For the text-containing cell, return its midpoint in [x, y] coordinate format. 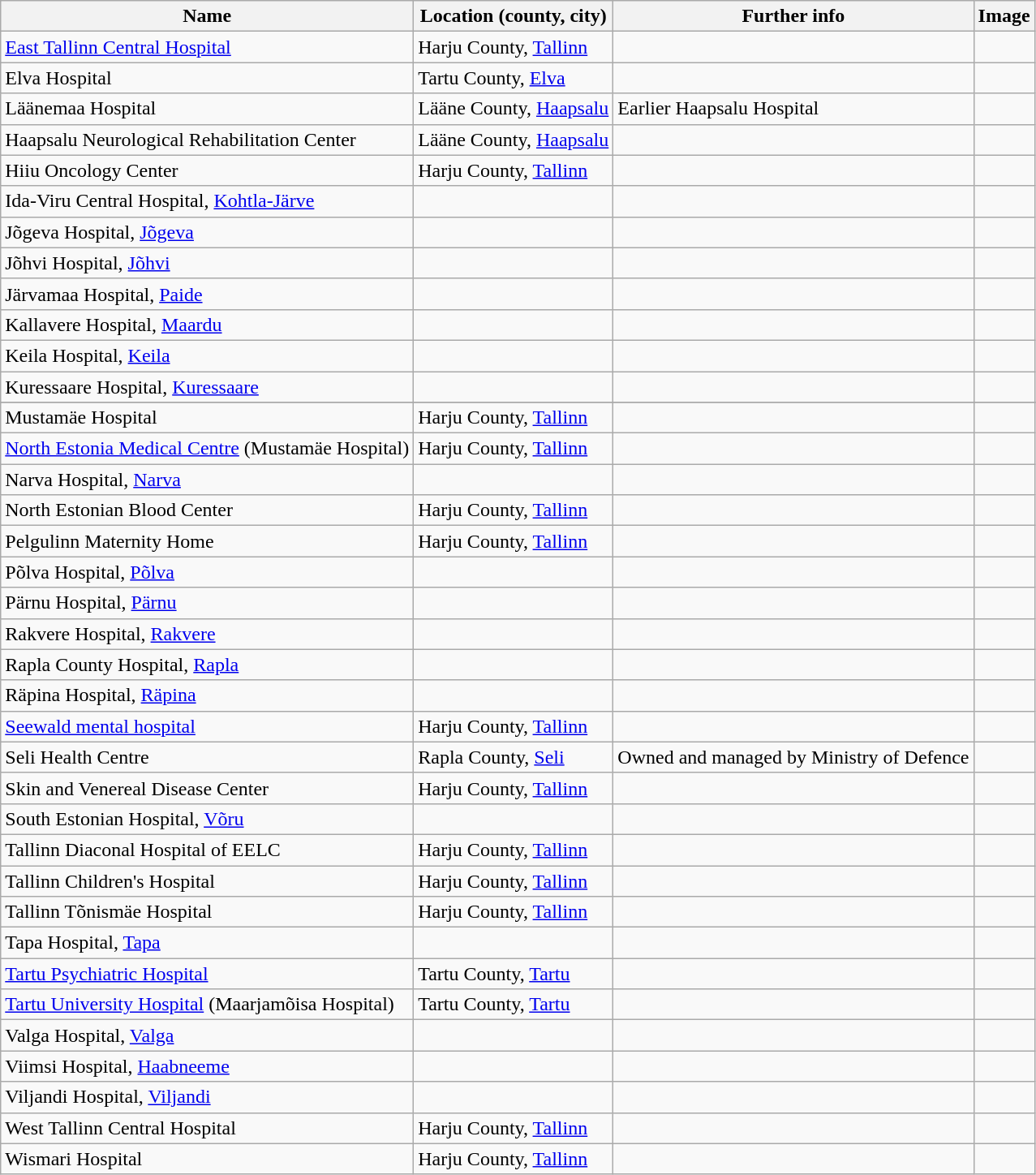
Järvamaa Hospital, Paide [208, 294]
Skin and Venereal Disease Center [208, 788]
North Estonia Medical Centre (Mustamäe Hospital) [208, 449]
Tartu Psychiatric Hospital [208, 974]
Image [1004, 16]
Narva Hospital, Narva [208, 480]
Earlier Haapsalu Hospital [793, 109]
Tapa Hospital, Tapa [208, 943]
Keila Hospital, Keila [208, 355]
Jõgeva Hospital, Jõgeva [208, 232]
Kuressaare Hospital, Kuressaare [208, 387]
Pelgulinn Maternity Home [208, 541]
Rakvere Hospital, Rakvere [208, 634]
Seewald mental hospital [208, 726]
Further info [793, 16]
Haapsalu Neurological Rehabilitation Center [208, 140]
Tallinn Diaconal Hospital of EELC [208, 850]
Tartu County, Elva [514, 78]
Ida-Viru Central Hospital, Kohtla-Järve [208, 201]
Seli Health Centre [208, 757]
Põlva Hospital, Põlva [208, 572]
Name [208, 16]
West Tallinn Central Hospital [208, 1128]
Owned and managed by Ministry of Defence [793, 757]
Tartu University Hospital (Maarjamõisa Hospital) [208, 1005]
Tallinn Children's Hospital [208, 880]
Läänemaa Hospital [208, 109]
North Estonian Blood Center [208, 510]
Location (county, city) [514, 16]
Valga Hospital, Valga [208, 1035]
East Tallinn Central Hospital [208, 47]
Kallavere Hospital, Maardu [208, 325]
Rapla County, Seli [514, 757]
Tallinn Tõnismäe Hospital [208, 912]
Rapla County Hospital, Rapla [208, 665]
South Estonian Hospital, Võru [208, 819]
Hiiu Oncology Center [208, 170]
Wismari Hospital [208, 1159]
Viimsi Hospital, Haabneeme [208, 1066]
Jõhvi Hospital, Jõhvi [208, 263]
Viljandi Hospital, Viljandi [208, 1097]
Räpina Hospital, Räpina [208, 695]
Mustamäe Hospital [208, 418]
Pärnu Hospital, Pärnu [208, 603]
Elva Hospital [208, 78]
